Capture the cell that displays the provided text and extract its (X, Y) central coordinate. 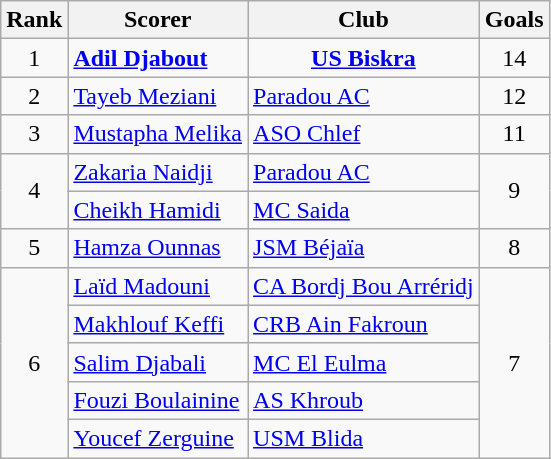
6 (34, 362)
1 (34, 58)
5 (34, 248)
4 (34, 191)
7 (514, 362)
8 (514, 248)
12 (514, 96)
Makhlouf Keffi (158, 324)
JSM Béjaïa (364, 248)
Rank (34, 20)
Hamza Ounnas (158, 248)
USM Blida (364, 438)
US Biskra (364, 58)
CRB Ain Fakroun (364, 324)
Mustapha Melika (158, 134)
ASO Chlef (364, 134)
MC Saida (364, 210)
Fouzi Boulainine (158, 400)
Laïd Madouni (158, 286)
Cheikh Hamidi (158, 210)
MC El Eulma (364, 362)
Tayeb Meziani (158, 96)
11 (514, 134)
Youcef Zerguine (158, 438)
CA Bordj Bou Arréridj (364, 286)
AS Khroub (364, 400)
14 (514, 58)
Zakaria Naidji (158, 172)
2 (34, 96)
Scorer (158, 20)
3 (34, 134)
Club (364, 20)
Adil Djabout (158, 58)
Salim Djabali (158, 362)
9 (514, 191)
Goals (514, 20)
